For the text-containing cell, return its midpoint in (x, y) coordinate format. 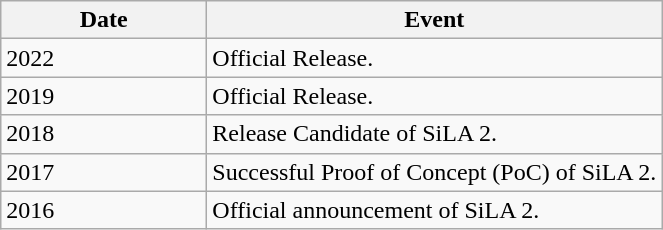
2016 (104, 210)
2019 (104, 96)
Date (104, 20)
Release Candidate of SiLA 2. (434, 134)
2022 (104, 58)
Official announcement of SiLA 2. (434, 210)
Event (434, 20)
Successful Proof of Concept (PoC) of SiLA 2. (434, 172)
2017 (104, 172)
2018 (104, 134)
